Determine the (X, Y) coordinate at the center of the cell enclosing the given text.  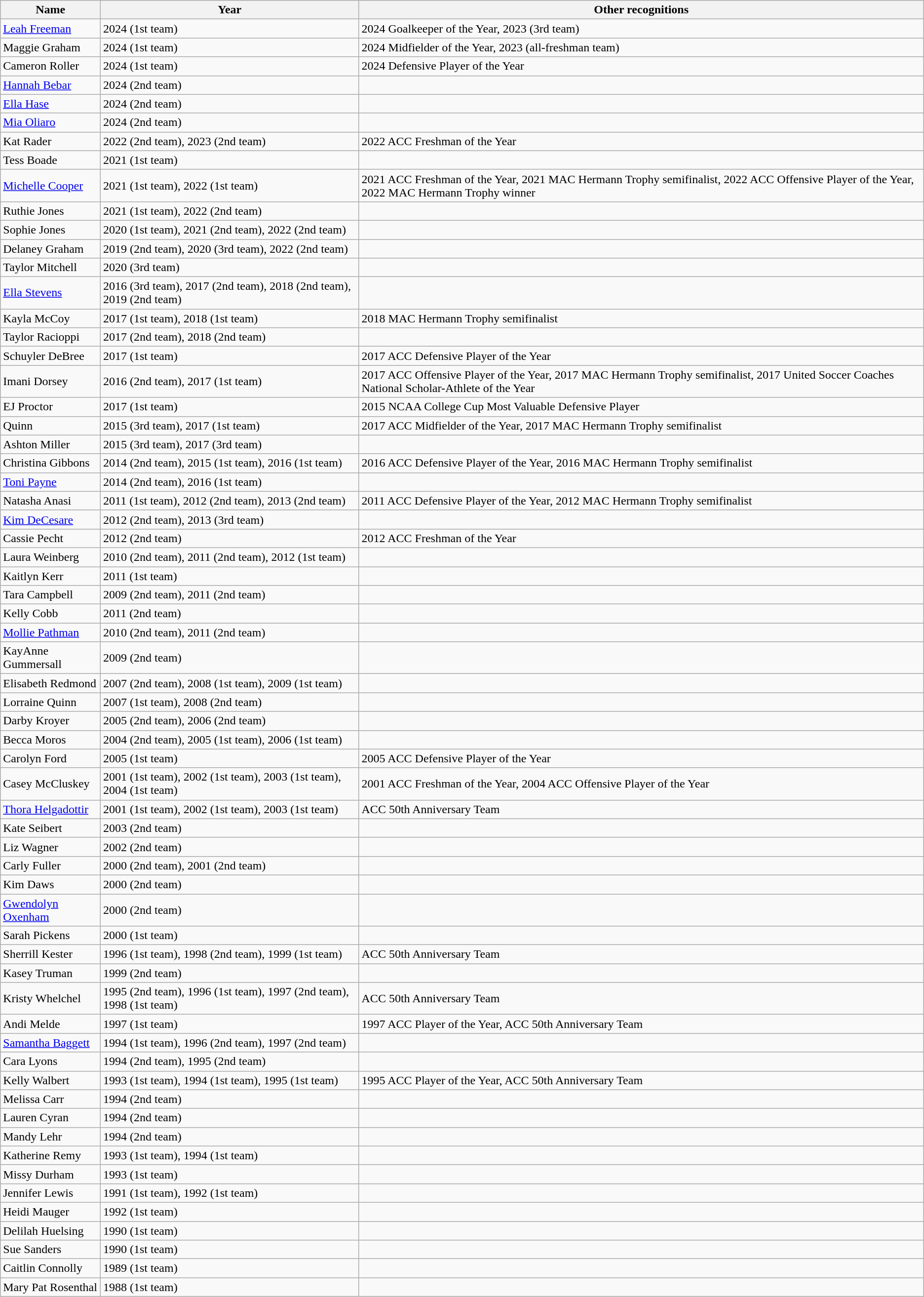
Hannah Bebar (50, 85)
2011 (1st team) (230, 576)
Kelly Walbert (50, 1080)
Tara Campbell (50, 595)
Lauren Cyran (50, 1118)
2024 Goalkeeper of the Year, 2023 (3rd team) (641, 29)
Missy Durham (50, 1174)
2016 (3rd team), 2017 (2nd team), 2018 (2nd team), 2019 (2nd team) (230, 293)
Christina Gibbons (50, 463)
Thora Helgadottir (50, 809)
2003 (2nd team) (230, 828)
Sarah Pickens (50, 936)
2018 MAC Hermann Trophy semifinalist (641, 318)
2024 Defensive Player of the Year (641, 66)
2001 ACC Freshman of the Year, 2004 ACC Offensive Player of the Year (641, 784)
Kayla McCoy (50, 318)
Maggie Graham (50, 47)
1993 (1st team), 1994 (1st team) (230, 1155)
Laura Weinberg (50, 557)
Sherrill Kester (50, 954)
Schuyler DeBree (50, 356)
Kat Rader (50, 141)
Mia Oliaro (50, 122)
1995 (2nd team), 1996 (1st team), 1997 (2nd team), 1998 (1st team) (230, 998)
EJ Proctor (50, 407)
2016 (2nd team), 2017 (1st team) (230, 381)
Kasey Truman (50, 973)
2009 (2nd team) (230, 658)
Ashton Miller (50, 444)
Kim Daws (50, 884)
Kelly Cobb (50, 614)
Heidi Mauger (50, 1212)
Liz Wagner (50, 847)
Kristy Whelchel (50, 998)
Mary Pat Rosenthal (50, 1287)
2017 ACC Offensive Player of the Year, 2017 MAC Hermann Trophy semifinalist, 2017 United Soccer Coaches National Scholar-Athlete of the Year (641, 381)
Other recognitions (641, 10)
1988 (1st team) (230, 1287)
2009 (2nd team), 2011 (2nd team) (230, 595)
2021 (1st team), 2022 (1st team) (230, 186)
1995 ACC Player of the Year, ACC 50th Anniversary Team (641, 1080)
Name (50, 10)
1999 (2nd team) (230, 973)
2014 (2nd team), 2015 (1st team), 2016 (1st team) (230, 463)
Cameron Roller (50, 66)
Kim DeCesare (50, 519)
2021 ACC Freshman of the Year, 2021 MAC Hermann Trophy semifinalist, 2022 ACC Offensive Player of the Year, 2022 MAC Hermann Trophy winner (641, 186)
2004 (2nd team), 2005 (1st team), 2006 (1st team) (230, 740)
2015 NCAA College Cup Most Valuable Defensive Player (641, 407)
2005 (1st team) (230, 758)
2015 (3rd team), 2017 (3rd team) (230, 444)
2022 (2nd team), 2023 (2nd team) (230, 141)
Darby Kroyer (50, 721)
Ella Hase (50, 104)
Leah Freeman (50, 29)
Imani Dorsey (50, 381)
1991 (1st team), 1992 (1st team) (230, 1193)
2017 ACC Defensive Player of the Year (641, 356)
2019 (2nd team), 2020 (3rd team), 2022 (2nd team) (230, 248)
2017 ACC Midfielder of the Year, 2017 MAC Hermann Trophy semifinalist (641, 426)
1992 (1st team) (230, 1212)
Mandy Lehr (50, 1137)
2001 (1st team), 2002 (1st team), 2003 (1st team) (230, 809)
2021 (1st team) (230, 160)
Delaney Graham (50, 248)
Katherine Remy (50, 1155)
Toni Payne (50, 482)
1997 ACC Player of the Year, ACC 50th Anniversary Team (641, 1024)
KayAnne Gummersall (50, 658)
Gwendolyn Oxenham (50, 909)
Taylor Racioppi (50, 337)
2007 (2nd team), 2008 (1st team), 2009 (1st team) (230, 683)
2011 ACC Defensive Player of the Year, 2012 MAC Hermann Trophy semifinalist (641, 501)
2011 (2nd team) (230, 614)
1989 (1st team) (230, 1268)
2005 ACC Defensive Player of the Year (641, 758)
Sophie Jones (50, 230)
2005 (2nd team), 2006 (2nd team) (230, 721)
2012 (2nd team) (230, 538)
Becca Moros (50, 740)
Caitlin Connolly (50, 1268)
Carolyn Ford (50, 758)
Cara Lyons (50, 1061)
Casey McCluskey (50, 784)
2017 (1st team), 2018 (1st team) (230, 318)
Lorraine Quinn (50, 702)
2010 (2nd team), 2011 (2nd team), 2012 (1st team) (230, 557)
Natasha Anasi (50, 501)
2016 ACC Defensive Player of the Year, 2016 MAC Hermann Trophy semifinalist (641, 463)
Tess Boade (50, 160)
1997 (1st team) (230, 1024)
1993 (1st team), 1994 (1st team), 1995 (1st team) (230, 1080)
2000 (1st team) (230, 936)
2007 (1st team), 2008 (2nd team) (230, 702)
Sue Sanders (50, 1250)
Samantha Baggett (50, 1043)
2012 ACC Freshman of the Year (641, 538)
Mollie Pathman (50, 632)
2024 Midfielder of the Year, 2023 (all-freshman team) (641, 47)
Michelle Cooper (50, 186)
Delilah Huelsing (50, 1231)
2000 (2nd team), 2001 (2nd team) (230, 865)
1994 (2nd team), 1995 (2nd team) (230, 1061)
1994 (1st team), 1996 (2nd team), 1997 (2nd team) (230, 1043)
Kaitlyn Kerr (50, 576)
2002 (2nd team) (230, 847)
Cassie Pecht (50, 538)
2017 (2nd team), 2018 (2nd team) (230, 337)
1993 (1st team) (230, 1174)
2001 (1st team), 2002 (1st team), 2003 (1st team), 2004 (1st team) (230, 784)
2021 (1st team), 2022 (2nd team) (230, 211)
Kate Seibert (50, 828)
2010 (2nd team), 2011 (2nd team) (230, 632)
Elisabeth Redmond (50, 683)
Ella Stevens (50, 293)
Taylor Mitchell (50, 268)
Year (230, 10)
Ruthie Jones (50, 211)
2022 ACC Freshman of the Year (641, 141)
Quinn (50, 426)
2014 (2nd team), 2016 (1st team) (230, 482)
2020 (3rd team) (230, 268)
Andi Melde (50, 1024)
2011 (1st team), 2012 (2nd team), 2013 (2nd team) (230, 501)
Melissa Carr (50, 1099)
2012 (2nd team), 2013 (3rd team) (230, 519)
2020 (1st team), 2021 (2nd team), 2022 (2nd team) (230, 230)
Jennifer Lewis (50, 1193)
Carly Fuller (50, 865)
1996 (1st team), 1998 (2nd team), 1999 (1st team) (230, 954)
2015 (3rd team), 2017 (1st team) (230, 426)
